Detect which cell encompasses the target text, then output its (X, Y) center coordinate. 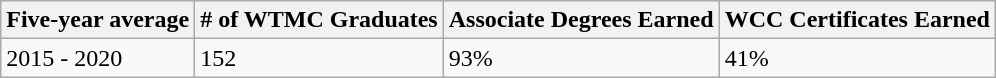
Associate Degrees Earned (581, 20)
41% (857, 58)
93% (581, 58)
Five-year average (98, 20)
WCC Certificates Earned (857, 20)
# of WTMC Graduates (320, 20)
152 (320, 58)
2015 - 2020 (98, 58)
